Provide the (X, Y) coordinate of the cell's center where the given text is located.  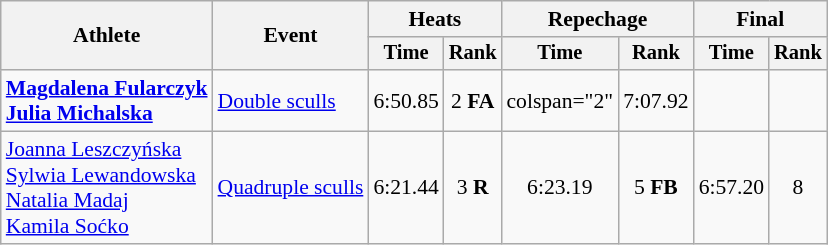
6:21.44 (406, 188)
6:50.85 (406, 100)
Event (291, 36)
2 FA (473, 100)
6:23.19 (560, 188)
Joanna LeszczyńskaSylwia LewandowskaNatalia MadajKamila Soćko (107, 188)
3 R (473, 188)
Repechage (597, 19)
Heats (434, 19)
Quadruple sculls (291, 188)
8 (798, 188)
Magdalena FularczykJulia Michalska (107, 100)
7:07.92 (656, 100)
Athlete (107, 36)
colspan="2" (560, 100)
Final (760, 19)
6:57.20 (732, 188)
Double sculls (291, 100)
5 FB (656, 188)
